From the cell containing the given text, extract its center point as [X, Y] coordinate. 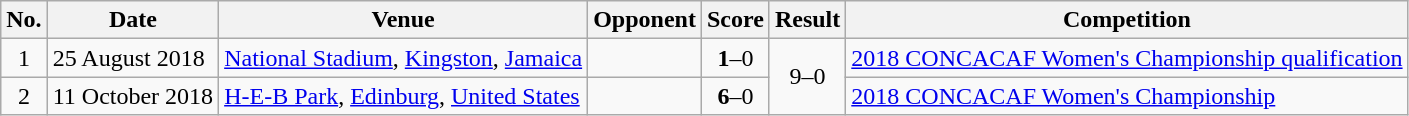
1 [24, 58]
1–0 [735, 58]
2018 CONCACAF Women's Championship [1127, 96]
11 October 2018 [132, 96]
Score [735, 20]
National Stadium, Kingston, Jamaica [404, 58]
Opponent [645, 20]
Competition [1127, 20]
No. [24, 20]
Date [132, 20]
9–0 [807, 77]
2018 CONCACAF Women's Championship qualification [1127, 58]
6–0 [735, 96]
2 [24, 96]
25 August 2018 [132, 58]
Venue [404, 20]
Result [807, 20]
H-E-B Park, Edinburg, United States [404, 96]
